Search for the cell housing the specified text and yield its [x, y] center coordinate. 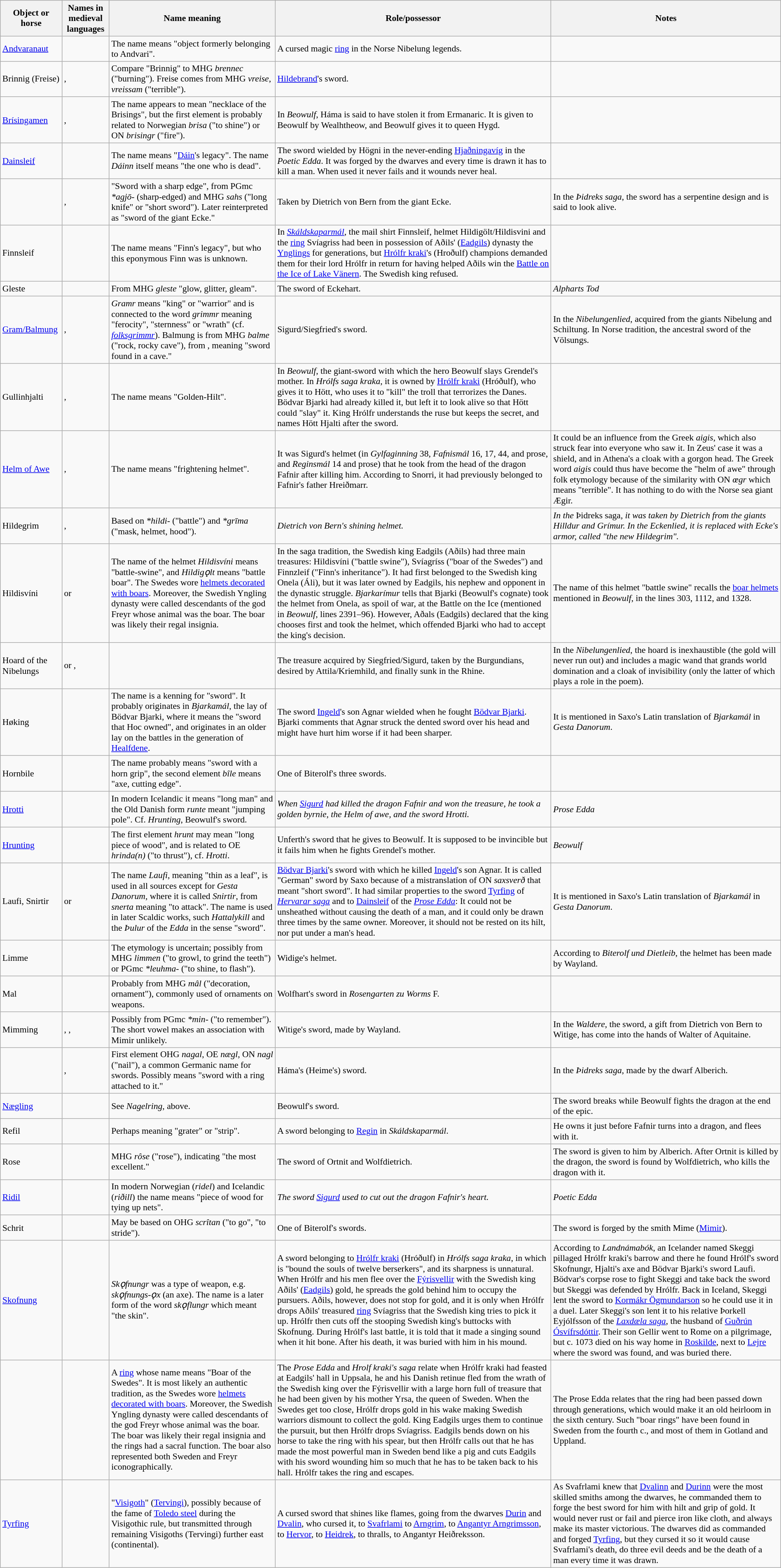
The etymology is uncertain; possibly from MHG limmen ("to growl, to grind the teeth") or PGmc *leuhma- ("to shine, to flash"). [192, 958]
Nægling [31, 1107]
Mimming [31, 1030]
The sword of Eckehart. [413, 289]
Refil [31, 1131]
Beowulf's sword. [413, 1107]
Gram/Balmung [31, 330]
A cursed magic ring in the Norse Nibelung legends. [413, 49]
Role/possessor [413, 18]
Dietrich von Bern's shining helmet. [413, 526]
Alpharts Tod [666, 289]
Notes [666, 18]
In modern Icelandic it means "long man" and the Old Danish form runte meant "jumping pole". Cf. Hrunting, Beowulf's sword. [192, 809]
In the Þidreks saga, the sword has a serpentine design and is said to look alive. [666, 202]
Helm of Awe [31, 469]
Andvaranaut [31, 49]
Wolfhart's sword in Rosengarten zu Worms F. [413, 994]
Skofnung [31, 1300]
Widige's helmet. [413, 958]
May be based on OHG scrîtan ("to go", "to stride"). [192, 1228]
Hildisvíni [31, 593]
The first element hrunt may mean "long piece of wood", and is related to OE hrinda(n) ("to thrust"), cf. Hrotti. [192, 845]
Gullinhjalti [31, 397]
In Beowulf, Háma is said to have stolen it from Ermanaric. It is given to Beowulf by Wealhtheow, and Beowulf gives it to queen Hygd. [413, 120]
Compare "Brinnig" to MHG brennec ("burning"). Freise comes from MHG vreise, vreissam ("terrible"). [192, 79]
Brinnig (Freise) [31, 79]
Háma's (Heime's) sword. [413, 1070]
In the Nibelungenlied, acquired from the giants Nibelung and Schiltung. In Norse tradition, the ancestral sword of the Völsungs. [666, 330]
Limme [31, 958]
Probably from MHG mâl ("decoration, ornament"), commonly used of ornaments on weapons. [192, 994]
MHG rôse ("rose"), indicating "the most excellent." [192, 1162]
In the Þidreks saga, made by the dwarf Alberich. [666, 1070]
From MHG gleste "glow, glitter, gleam". [192, 289]
First element OHG nagal, OE nægl, ON nagl ("nail"), a common Germanic name for swords. Possibly means "sword with a ring attached to it." [192, 1070]
or , [86, 666]
Hildegrim [31, 526]
The treasure acquired by Siegfried/Sigurd, taken by the Burgundians, desired by Attila/Kriemhild, and finally sunk in the Rhine. [413, 666]
He owns it just before Fafnir turns into a dragon, and flees with it. [666, 1131]
One of Biterolf's three swords. [413, 774]
, , [86, 1030]
Beowulf [666, 845]
Prose Edda [666, 809]
Hoard of the Nibelungs [31, 666]
The sword is given to him by Alberich. After Ortnit is killed by the dragon, the sword is found by Wolfdietrich, who kills the dragon with it. [666, 1162]
Hornbile [31, 774]
The name means "object formerly belonging to Andvari". [192, 49]
Sigurd/Siegfried's sword. [413, 330]
The name means "Golden-Hilt". [192, 397]
Taken by Dietrich von Bern from the giant Ecke. [413, 202]
Unferth's sword that he gives to Beowulf. It is supposed to be invincible but it fails him when he fights Grendel's mother. [413, 845]
When Sigurd had killed the dragon Fafnir and won the treasure, he took a golden byrnie, the Helm of awe, and the sword Hrotti. [413, 809]
See Nagelring, above. [192, 1107]
Possibly from PGmc *min- ("to remember"). The short vowel makes an association with Mimir unlikely. [192, 1030]
Laufi, Snirtir [31, 902]
Hildebrand's sword. [413, 79]
The name means "frightening helmet". [192, 469]
Finnsleif [31, 253]
Skǫfnungr was a type of weapon, e.g. skǫfnungs-ǫx (an axe). The name is a later form of the word skǫflungr which meant "the skin". [192, 1300]
The sword breaks while Beowulf fights the dragon at the end of the epic. [666, 1107]
Dainsleif [31, 161]
Poetic Edda [666, 1197]
According to Biterolf und Dietleib, the helmet has been made by Wayland. [666, 958]
Gleste [31, 289]
The name probably means "sword with a horn grip", the second element bîle means "axe, cutting edge". [192, 774]
The name means "Dáin's legacy". The name Dáinn itself means "the one who is dead". [192, 161]
Based on *hildi- ("battle") and *grīma ("mask, helmet, hood"). [192, 526]
Object or horse [31, 18]
Høking [31, 722]
A sword belonging to Regin in Skáldskaparmál. [413, 1131]
Brísingamen [31, 120]
Rose [31, 1162]
Schrit [31, 1228]
Perhaps meaning "grater" or "strip". [192, 1131]
The sword Sigurd used to cut out the dragon Fafnir's heart. [413, 1197]
Names in medieval languages [86, 18]
One of Biterolf's swords. [413, 1228]
Hrotti [31, 809]
In the Waldere, the sword, a gift from Dietrich von Bern to Witige, has come into the hands of Walter of Aquitaine. [666, 1030]
In modern Norwegian (ridel) and Icelandic (riðill) the name means "piece of wood for tying up nets". [192, 1197]
The sword of Ortnit and Wolfdietrich. [413, 1162]
Ridil [31, 1197]
The name of this helmet "battle swine" recalls the boar helmets mentioned in Beowulf, in the lines 303, 1112, and 1328. [666, 593]
Mal [31, 994]
Witige's sword, made by Wayland. [413, 1030]
Tyrfing [31, 1524]
Name meaning [192, 18]
Hrunting [31, 845]
The sword is forged by the smith Mime (Mimir). [666, 1228]
The name means "Finn's legacy", but who this eponymous Finn was is unknown. [192, 253]
